Return (X, Y) of the center of cell containing provided text 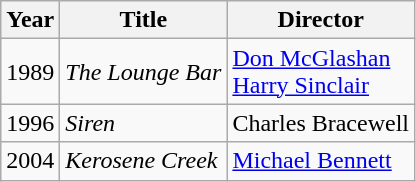
Michael Bennett (321, 161)
1989 (30, 72)
2004 (30, 161)
Siren (144, 123)
1996 (30, 123)
Director (321, 20)
Charles Bracewell (321, 123)
Don McGlashanHarry Sinclair (321, 72)
Kerosene Creek (144, 161)
Title (144, 20)
The Lounge Bar (144, 72)
Year (30, 20)
